Output the (X, Y) coordinate of the center of the cell containing the given text.  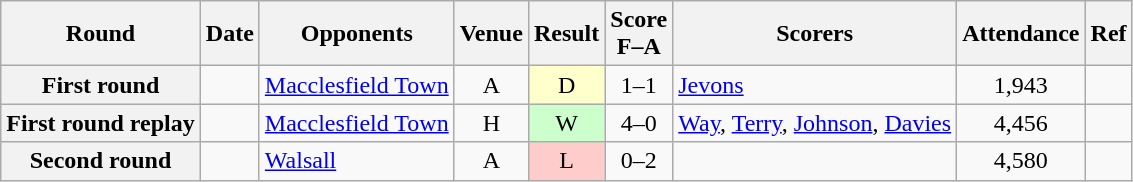
1,943 (1021, 85)
Way, Terry, Johnson, Davies (815, 123)
H (491, 123)
4–0 (639, 123)
W (566, 123)
L (566, 161)
Second round (101, 161)
First round (101, 85)
4,580 (1021, 161)
Walsall (356, 161)
4,456 (1021, 123)
Ref (1108, 34)
Date (230, 34)
Opponents (356, 34)
ScoreF–A (639, 34)
D (566, 85)
Venue (491, 34)
Round (101, 34)
0–2 (639, 161)
Attendance (1021, 34)
1–1 (639, 85)
Scorers (815, 34)
Result (566, 34)
Jevons (815, 85)
First round replay (101, 123)
